Locate the cell with the specified text and output its [X, Y] center coordinate. 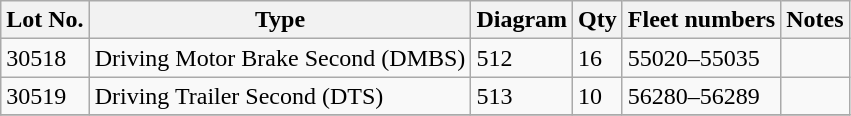
Notes [815, 20]
16 [598, 58]
55020–55035 [701, 58]
Type [280, 20]
Driving Motor Brake Second (DMBS) [280, 58]
Driving Trailer Second (DTS) [280, 96]
Fleet numbers [701, 20]
512 [522, 58]
513 [522, 96]
30519 [45, 96]
Lot No. [45, 20]
Diagram [522, 20]
56280–56289 [701, 96]
Qty [598, 20]
10 [598, 96]
30518 [45, 58]
